Pinpoint the cell where the given text exists, returning its (X, Y) midpoint coordinate. 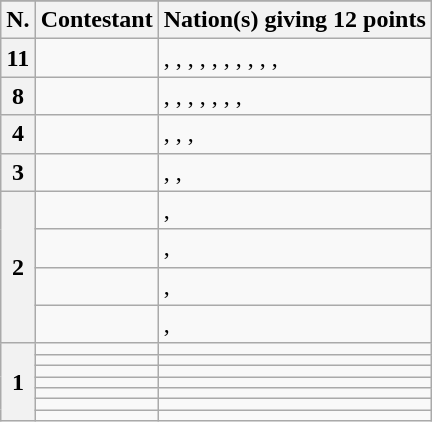
11 (18, 58)
4 (18, 134)
N. (18, 20)
2 (18, 267)
, , , , , , , , , , (294, 58)
8 (18, 96)
, , (294, 172)
3 (18, 172)
Nation(s) giving 12 points (294, 20)
, , , (294, 134)
, , , , , , , (294, 96)
Contestant (96, 20)
1 (18, 382)
